Extract the [X, Y] coordinate from the center of the cell holding the provided text.  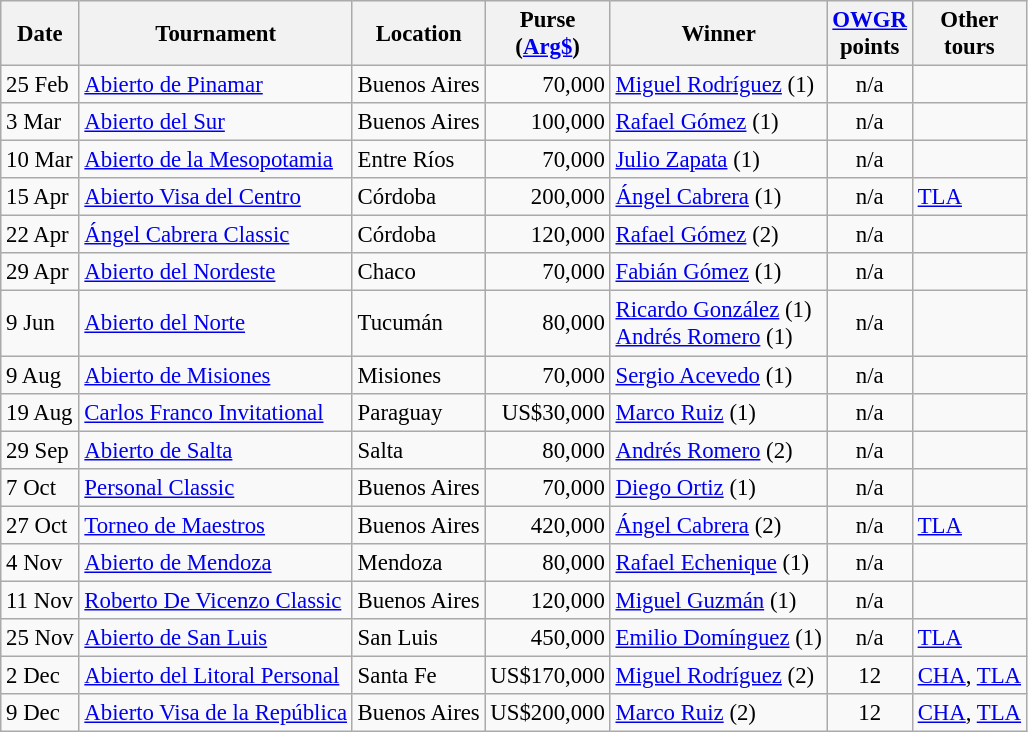
Carlos Franco Invitational [216, 412]
Emilio Domínguez (1) [718, 638]
Abierto del Sur [216, 122]
Othertours [969, 34]
Chaco [418, 273]
Roberto De Vicenzo Classic [216, 600]
Marco Ruiz (2) [718, 713]
2 Dec [40, 675]
10 Mar [40, 160]
Miguel Rodríguez (2) [718, 675]
Santa Fe [418, 675]
450,000 [548, 638]
Ricardo González (1) Andrés Romero (1) [718, 324]
Tournament [216, 34]
9 Jun [40, 324]
27 Oct [40, 525]
Torneo de Maestros [216, 525]
Personal Classic [216, 487]
Miguel Rodríguez (1) [718, 85]
San Luis [418, 638]
25 Nov [40, 638]
25 Feb [40, 85]
Rafael Gómez (1) [718, 122]
Abierto del Nordeste [216, 273]
Andrés Romero (2) [718, 450]
420,000 [548, 525]
Salta [418, 450]
Winner [718, 34]
11 Nov [40, 600]
9 Dec [40, 713]
Paraguay [418, 412]
Ángel Cabrera (2) [718, 525]
22 Apr [40, 235]
US$200,000 [548, 713]
Abierto de Misiones [216, 375]
29 Sep [40, 450]
Abierto de Mendoza [216, 563]
Purse(Arg$) [548, 34]
Marco Ruiz (1) [718, 412]
Abierto de la Mesopotamia [216, 160]
Tucumán [418, 324]
Rafael Gómez (2) [718, 235]
Location [418, 34]
Entre Ríos [418, 160]
29 Apr [40, 273]
Sergio Acevedo (1) [718, 375]
100,000 [548, 122]
Abierto Visa de la República [216, 713]
7 Oct [40, 487]
Date [40, 34]
Fabián Gómez (1) [718, 273]
US$170,000 [548, 675]
15 Apr [40, 197]
9 Aug [40, 375]
3 Mar [40, 122]
Misiones [418, 375]
Julio Zapata (1) [718, 160]
Abierto del Norte [216, 324]
Rafael Echenique (1) [718, 563]
Mendoza [418, 563]
19 Aug [40, 412]
Abierto de San Luis [216, 638]
Ángel Cabrera Classic [216, 235]
200,000 [548, 197]
4 Nov [40, 563]
Abierto del Litoral Personal [216, 675]
Miguel Guzmán (1) [718, 600]
US$30,000 [548, 412]
Diego Ortiz (1) [718, 487]
Abierto de Salta [216, 450]
OWGRpoints [870, 34]
Ángel Cabrera (1) [718, 197]
Abierto de Pinamar [216, 85]
Abierto Visa del Centro [216, 197]
